From the cell containing the given text, extract its center point as (X, Y) coordinate. 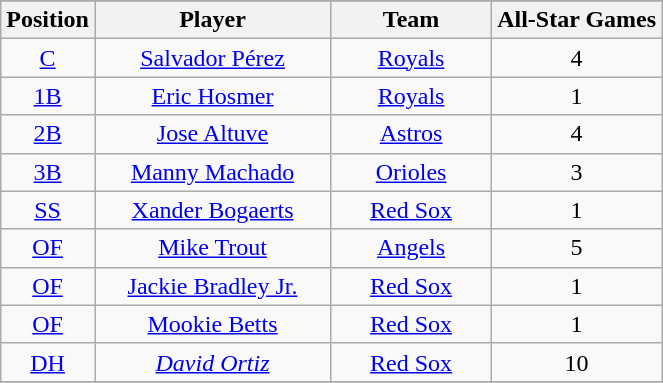
Player (212, 20)
Jose Altuve (212, 134)
Jackie Bradley Jr. (212, 286)
Position (48, 20)
C (48, 58)
Eric Hosmer (212, 96)
Orioles (412, 172)
Salvador Pérez (212, 58)
Mookie Betts (212, 324)
David Ortiz (212, 362)
Manny Machado (212, 172)
Team (412, 20)
Xander Bogaerts (212, 210)
Mike Trout (212, 248)
2B (48, 134)
3 (577, 172)
10 (577, 362)
1B (48, 96)
All-Star Games (577, 20)
Astros (412, 134)
SS (48, 210)
3B (48, 172)
DH (48, 362)
5 (577, 248)
Angels (412, 248)
